Extract the [X, Y] coordinate from the center of the cell holding the provided text.  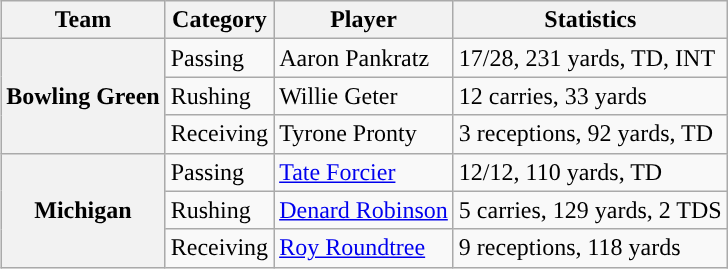
Michigan [84, 210]
12/12, 110 yards, TD [590, 172]
Category [219, 20]
3 receptions, 92 yards, TD [590, 134]
Aaron Pankratz [364, 58]
Player [364, 20]
Willie Geter [364, 96]
17/28, 231 yards, TD, INT [590, 58]
Bowling Green [84, 96]
Tyrone Pronty [364, 134]
Tate Forcier [364, 172]
5 carries, 129 yards, 2 TDS [590, 210]
Denard Robinson [364, 210]
Roy Roundtree [364, 248]
9 receptions, 118 yards [590, 248]
12 carries, 33 yards [590, 96]
Team [84, 20]
Statistics [590, 20]
